Pinpoint the cell where the given text exists, returning its (x, y) midpoint coordinate. 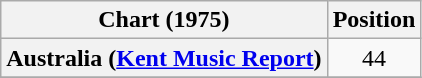
Chart (1975) (164, 20)
Australia (Kent Music Report) (164, 58)
Position (374, 20)
44 (374, 58)
